Find where the given text appears and provide that cell's center as [X, Y] coordinate. 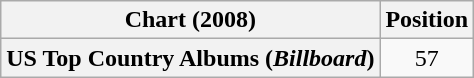
Chart (2008) [190, 20]
Position [427, 20]
57 [427, 58]
US Top Country Albums (Billboard) [190, 58]
